Extract the (x, y) coordinate from the center of the cell holding the provided text.  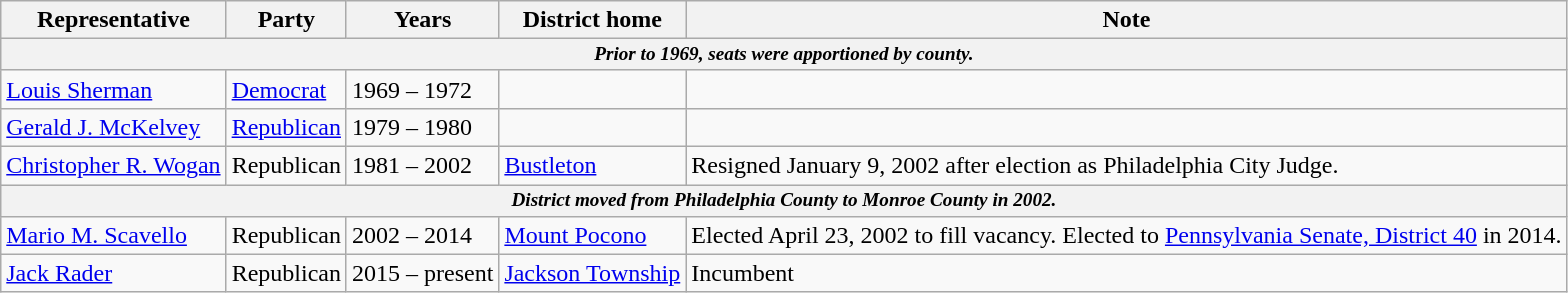
Note (1126, 20)
Jackson Township (592, 273)
Gerald J. McKelvey (114, 128)
Elected April 23, 2002 to fill vacancy. Elected to Pennsylvania Senate, District 40 in 2014. (1126, 235)
1981 – 2002 (422, 166)
2015 – present (422, 273)
Bustleton (592, 166)
Representative (114, 20)
Mount Pocono (592, 235)
Democrat (286, 89)
Years (422, 20)
District home (592, 20)
Christopher R. Wogan (114, 166)
Prior to 1969, seats were apportioned by county. (784, 55)
Jack Rader (114, 273)
Mario M. Scavello (114, 235)
District moved from Philadelphia County to Monroe County in 2002. (784, 201)
1979 – 1980 (422, 128)
Resigned January 9, 2002 after election as Philadelphia City Judge. (1126, 166)
Louis Sherman (114, 89)
Party (286, 20)
2002 – 2014 (422, 235)
1969 – 1972 (422, 89)
Incumbent (1126, 273)
